Scan for the cell matching the given text and deliver its (x, y) coordinate at center. 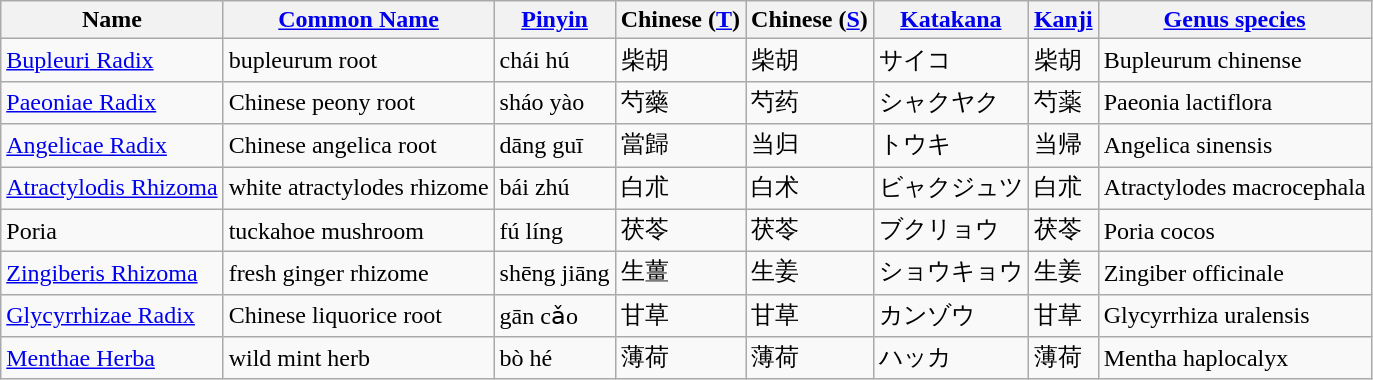
Angelica sinensis (1234, 146)
gān cǎo (554, 316)
wild mint herb (358, 358)
bupleurum root (358, 60)
shēng jiāng (554, 274)
Paeoniae Radix (112, 102)
白术 (810, 188)
ビャクジュツ (950, 188)
Katakana (950, 20)
トウキ (950, 146)
芍药 (810, 102)
シャクヤク (950, 102)
カンゾウ (950, 316)
ショウキョウ (950, 274)
ブクリョウ (950, 230)
Chinese (T) (680, 20)
Atractylodis Rhizoma (112, 188)
Common Name (358, 20)
Glycyrrhiza uralensis (1234, 316)
Zingiber officinale (1234, 274)
生薑 (680, 274)
Atractylodes macrocephala (1234, 188)
Zingiberis Rhizoma (112, 274)
Chinese (S) (810, 20)
当帰 (1063, 146)
芍薬 (1063, 102)
dāng guī (554, 146)
white atractylodes rhizome (358, 188)
Bupleurum chinense (1234, 60)
Poria (112, 230)
ハッカ (950, 358)
Mentha haplocalyx (1234, 358)
Kanji (1063, 20)
Name (112, 20)
bò hé (554, 358)
Chinese liquorice root (358, 316)
Bupleuri Radix (112, 60)
sháo yào (554, 102)
Menthae Herba (112, 358)
当归 (810, 146)
Chinese angelica root (358, 146)
chái hú (554, 60)
Pinyin (554, 20)
當歸 (680, 146)
Poria cocos (1234, 230)
fú líng (554, 230)
Chinese peony root (358, 102)
Paeonia lactiflora (1234, 102)
Genus species (1234, 20)
Angelicae Radix (112, 146)
Glycyrrhizae Radix (112, 316)
bái zhú (554, 188)
fresh ginger rhizome (358, 274)
tuckahoe mushroom (358, 230)
芍藥 (680, 102)
サイコ (950, 60)
